Search for the cell housing the specified text and yield its (X, Y) center coordinate. 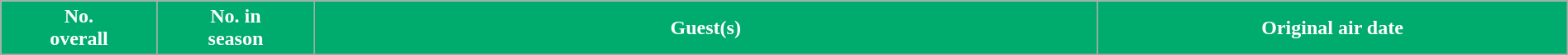
Original air date (1332, 28)
Guest(s) (706, 28)
No.overall (79, 28)
No. inseason (235, 28)
